Detect which cell encompasses the target text, then output its [x, y] center coordinate. 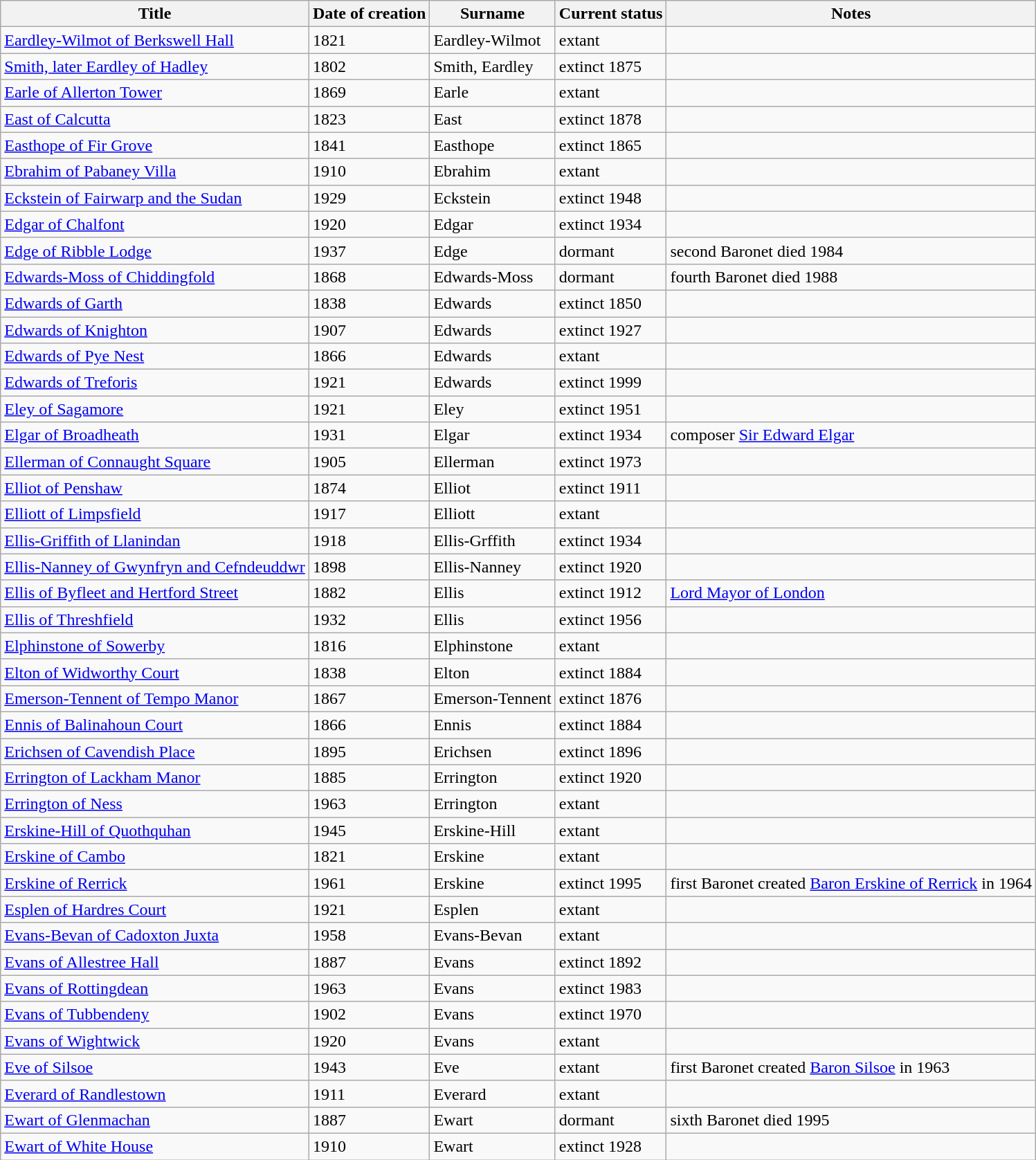
Elton [493, 672]
extinct 1878 [610, 119]
Ennis [493, 725]
1895 [370, 751]
Evans-Bevan [493, 936]
extinct 1892 [610, 962]
Erskine-Hill of Quothquhan [155, 831]
1945 [370, 831]
Ellis-Grffith [493, 541]
1898 [370, 567]
extinct 1970 [610, 1015]
Edwards of Knighton [155, 330]
1917 [370, 514]
composer Sir Edward Elgar [851, 435]
Errington of Lackham Manor [155, 778]
1905 [370, 462]
Edwards of Treforis [155, 383]
Eckstein [493, 198]
Evans-Bevan of Cadoxton Juxta [155, 936]
1907 [370, 330]
Esplen of Hardres Court [155, 909]
1869 [370, 93]
East of Calcutta [155, 119]
Erskine of Rerrick [155, 883]
Ewart of Glenmachan [155, 1120]
1816 [370, 646]
1918 [370, 541]
Edwards-Moss [493, 277]
1867 [370, 698]
1823 [370, 119]
extinct 1927 [610, 330]
Ellis of Threshfield [155, 619]
Edge [493, 251]
Erichsen of Cavendish Place [155, 751]
Easthope of Fir Grove [155, 145]
Elton of Widworthy Court [155, 672]
extinct 1875 [610, 66]
Elliott [493, 514]
Edgar [493, 224]
Emerson-Tennent [493, 698]
extinct 1876 [610, 698]
Erskine-Hill [493, 831]
fourth Baronet died 1988 [851, 277]
sixth Baronet died 1995 [851, 1120]
Eardley-Wilmot [493, 40]
1937 [370, 251]
Lord Mayor of London [851, 593]
Current status [610, 14]
extinct 1999 [610, 383]
extinct 1912 [610, 593]
extinct 1951 [610, 409]
Ellerman of Connaught Square [155, 462]
Eley [493, 409]
Eve of Silsoe [155, 1067]
1802 [370, 66]
extinct 1911 [610, 488]
second Baronet died 1984 [851, 251]
Everard [493, 1094]
1902 [370, 1015]
1932 [370, 619]
Eckstein of Fairwarp and the Sudan [155, 198]
Elgar of Broadheath [155, 435]
Ellis-Nanney of Gwynfryn and Cefndeuddwr [155, 567]
Earle [493, 93]
extinct 1956 [610, 619]
Erichsen [493, 751]
extinct 1948 [610, 198]
Esplen [493, 909]
Ellis-Nanney [493, 567]
Eardley-Wilmot of Berkswell Hall [155, 40]
Eley of Sagamore [155, 409]
extinct 1928 [610, 1146]
extinct 1896 [610, 751]
Elliot of Penshaw [155, 488]
1943 [370, 1067]
Ewart of White House [155, 1146]
Ebrahim of Pabaney Villa [155, 172]
Smith, Eardley [493, 66]
1958 [370, 936]
Erskine of Cambo [155, 857]
extinct 1865 [610, 145]
Ellis of Byfleet and Hertford Street [155, 593]
extinct 1850 [610, 303]
Elphinstone of Sowerby [155, 646]
Errington of Ness [155, 804]
Edwards of Garth [155, 303]
Elgar [493, 435]
Evans of Rottingdean [155, 988]
Title [155, 14]
1874 [370, 488]
1841 [370, 145]
first Baronet created Baron Erskine of Rerrick in 1964 [851, 883]
extinct 1995 [610, 883]
extinct 1973 [610, 462]
Everard of Randlestown [155, 1094]
Notes [851, 14]
Emerson-Tennent of Tempo Manor [155, 698]
Evans of Wightwick [155, 1041]
1961 [370, 883]
East [493, 119]
Ennis of Balinahoun Court [155, 725]
1882 [370, 593]
Elliot [493, 488]
Edge of Ribble Lodge [155, 251]
1929 [370, 198]
Edwards-Moss of Chiddingfold [155, 277]
Easthope [493, 145]
Edwards of Pye Nest [155, 356]
Edgar of Chalfont [155, 224]
Evans of Allestree Hall [155, 962]
1911 [370, 1094]
Elliott of Limpsfield [155, 514]
Evans of Tubbendeny [155, 1015]
Elphinstone [493, 646]
Surname [493, 14]
Ellerman [493, 462]
first Baronet created Baron Silsoe in 1963 [851, 1067]
Smith, later Eardley of Hadley [155, 66]
1931 [370, 435]
1868 [370, 277]
extinct 1983 [610, 988]
Earle of Allerton Tower [155, 93]
1885 [370, 778]
Ellis-Griffith of Llanindan [155, 541]
Date of creation [370, 14]
Eve [493, 1067]
Ebrahim [493, 172]
